Identify which cell holds the provided text, then report its (x, y) central coordinate. 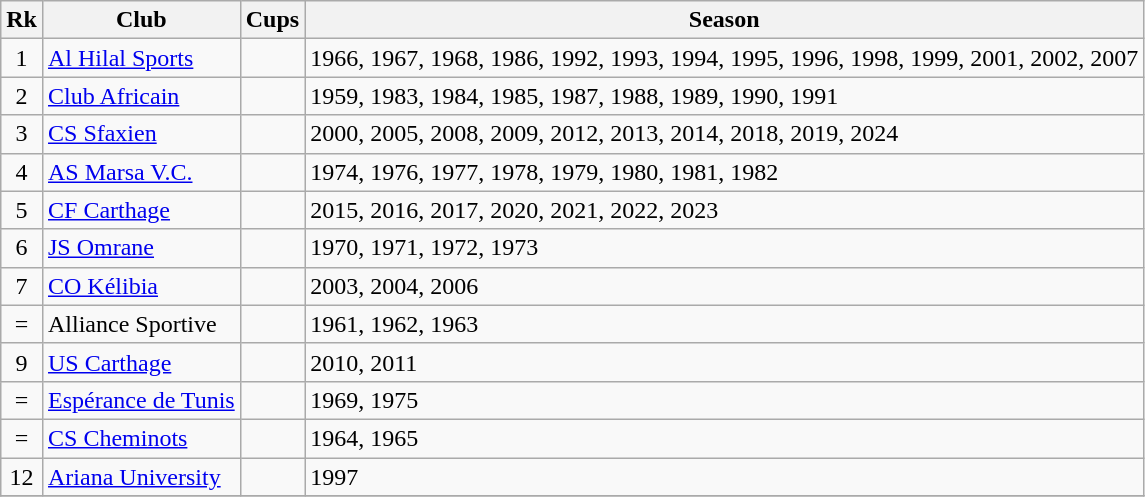
Club (141, 20)
2010, 2011 (724, 362)
1997 (724, 477)
Rk (22, 20)
Espérance de Tunis (141, 400)
Season (724, 20)
6 (22, 248)
Cups (272, 20)
9 (22, 362)
7 (22, 286)
1964, 1965 (724, 438)
CO Kélibia (141, 286)
1969, 1975 (724, 400)
1961, 1962, 1963 (724, 324)
2 (22, 96)
3 (22, 134)
2003, 2004, 2006 (724, 286)
1 (22, 58)
4 (22, 172)
CS Sfaxien (141, 134)
1966, 1967, 1968, 1986, 1992, 1993, 1994, 1995, 1996, 1998, 1999, 2001, 2002, 2007 (724, 58)
CF Carthage (141, 210)
CS Cheminots (141, 438)
5 (22, 210)
AS Marsa V.C. (141, 172)
2015, 2016, 2017, 2020, 2021, 2022, 2023 (724, 210)
Alliance Sportive (141, 324)
Ariana University (141, 477)
Club Africain (141, 96)
1974, 1976, 1977, 1978, 1979, 1980, 1981, 1982 (724, 172)
1959, 1983, 1984, 1985, 1987, 1988, 1989, 1990, 1991 (724, 96)
2000, 2005, 2008, 2009, 2012, 2013, 2014, 2018, 2019, 2024 (724, 134)
1970, 1971, 1972, 1973 (724, 248)
12 (22, 477)
Al Hilal Sports (141, 58)
JS Omrane (141, 248)
US Carthage (141, 362)
